Find where the given text appears and provide that cell's center as (x, y) coordinate. 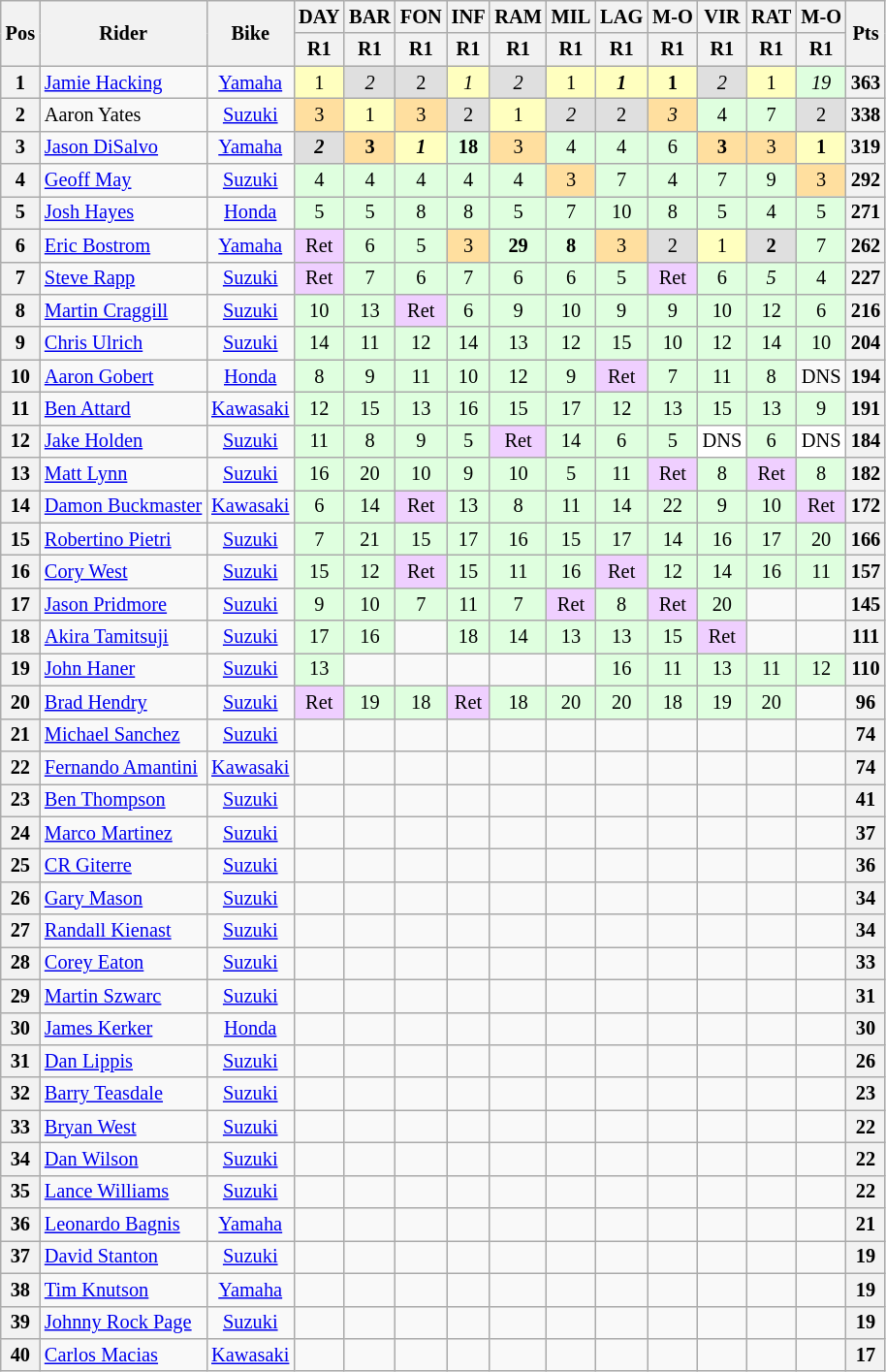
Jason Pridmore (123, 604)
David Stanton (123, 1257)
262 (866, 245)
Marco Martinez (123, 833)
32 (20, 1094)
145 (866, 604)
CR Giterre (123, 865)
Steve Rapp (123, 278)
John Haner (123, 669)
110 (866, 669)
24 (20, 833)
Michael Sanchez (123, 735)
28 (20, 963)
194 (866, 376)
191 (866, 408)
Randall Kienast (123, 931)
Carlos Macias (123, 1355)
Tim Knutson (123, 1290)
Gary Mason (123, 898)
Brad Hendry (123, 702)
Leonardo Bagnis (123, 1225)
292 (866, 180)
Damon Buckmaster (123, 506)
RAT (772, 16)
Martin Craggill (123, 310)
MIL (571, 16)
Martin Szwarc (123, 996)
Chris Ulrich (123, 343)
VIR (722, 16)
Bike (250, 33)
363 (866, 82)
Ben Thompson (123, 800)
38 (20, 1290)
Dan Wilson (123, 1159)
Robertino Pietri (123, 539)
96 (866, 702)
182 (866, 474)
Fernando Amantini (123, 767)
DAY (319, 16)
Jason DiSalvo (123, 147)
271 (866, 212)
Johnny Rock Page (123, 1323)
Pts (866, 33)
Lance Williams (123, 1192)
Pos (20, 33)
Eric Bostrom (123, 245)
216 (866, 310)
RAM (518, 16)
338 (866, 114)
319 (866, 147)
Matt Lynn (123, 474)
INF (469, 16)
Ben Attard (123, 408)
172 (866, 506)
184 (866, 441)
111 (866, 637)
Cory West (123, 571)
204 (866, 343)
35 (20, 1192)
Barry Teasdale (123, 1094)
Geoff May (123, 180)
BAR (370, 16)
Jamie Hacking (123, 82)
Aaron Yates (123, 114)
Bryan West (123, 1127)
227 (866, 278)
157 (866, 571)
Jake Holden (123, 441)
166 (866, 539)
Dan Lippis (123, 1061)
FON (421, 16)
25 (20, 865)
27 (20, 931)
Aaron Gobert (123, 376)
James Kerker (123, 1029)
Akira Tamitsuji (123, 637)
Rider (123, 33)
Corey Eaton (123, 963)
LAG (621, 16)
41 (866, 800)
Josh Hayes (123, 212)
40 (20, 1355)
39 (20, 1323)
